Return [x, y] of the center of cell containing provided text 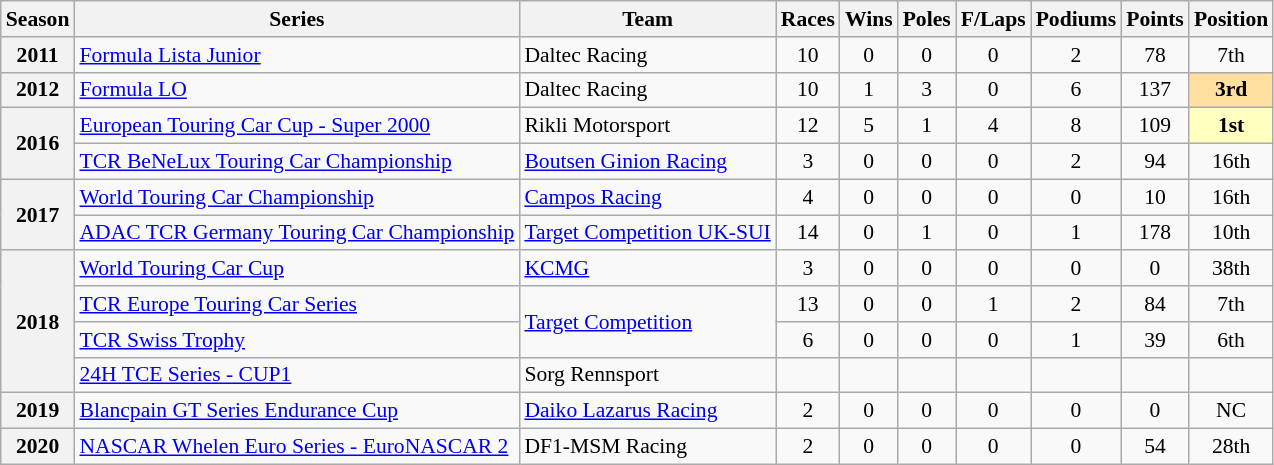
2019 [38, 411]
109 [1155, 126]
2018 [38, 322]
14 [808, 233]
KCMG [647, 269]
10th [1231, 233]
ADAC TCR Germany Touring Car Championship [296, 233]
78 [1155, 55]
12 [808, 126]
Position [1231, 19]
38th [1231, 269]
1st [1231, 126]
Target Competition [647, 322]
Rikli Motorsport [647, 126]
Formula LO [296, 90]
Races [808, 19]
World Touring Car Cup [296, 269]
World Touring Car Championship [296, 197]
European Touring Car Cup - Super 2000 [296, 126]
Points [1155, 19]
3rd [1231, 90]
F/Laps [994, 19]
Formula Lista Junior [296, 55]
8 [1076, 126]
94 [1155, 162]
NASCAR Whelen Euro Series - EuroNASCAR 2 [296, 447]
39 [1155, 340]
Target Competition UK-SUI [647, 233]
2011 [38, 55]
Daiko Lazarus Racing [647, 411]
24H TCE Series - CUP1 [296, 375]
178 [1155, 233]
DF1-MSM Racing [647, 447]
2012 [38, 90]
TCR BeNeLux Touring Car Championship [296, 162]
Podiums [1076, 19]
TCR Swiss Trophy [296, 340]
28th [1231, 447]
6th [1231, 340]
Series [296, 19]
TCR Europe Touring Car Series [296, 304]
137 [1155, 90]
Sorg Rennsport [647, 375]
2017 [38, 214]
Campos Racing [647, 197]
5 [869, 126]
Poles [927, 19]
Blancpain GT Series Endurance Cup [296, 411]
Team [647, 19]
Season [38, 19]
13 [808, 304]
Boutsen Ginion Racing [647, 162]
Wins [869, 19]
2016 [38, 144]
NC [1231, 411]
2020 [38, 447]
84 [1155, 304]
54 [1155, 447]
